Return [X, Y] of the center of cell containing provided text 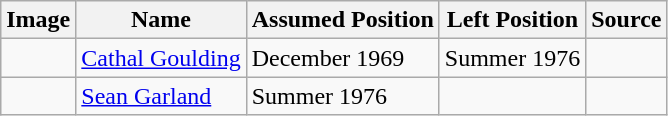
Left Position [512, 20]
Assumed Position [342, 20]
Name [161, 20]
Image [38, 20]
Cathal Goulding [161, 58]
Source [626, 20]
Sean Garland [161, 96]
December 1969 [342, 58]
